Identify which cell holds the provided text, then report its (X, Y) central coordinate. 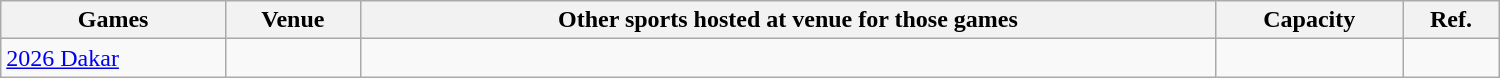
2026 Dakar (114, 58)
Ref. (1451, 20)
Venue (292, 20)
Capacity (1310, 20)
Other sports hosted at venue for those games (788, 20)
Games (114, 20)
